Output the [x, y] coordinate of the center of the cell containing the given text.  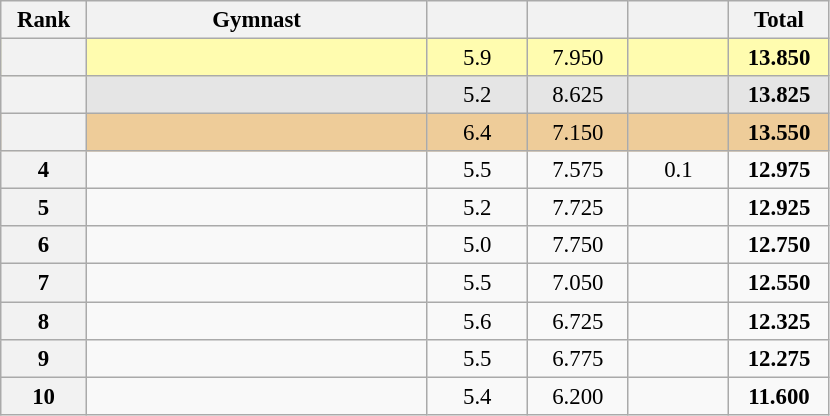
4 [44, 170]
12.325 [780, 321]
7.150 [578, 133]
6 [44, 245]
7.750 [578, 245]
12.925 [780, 208]
5.6 [478, 321]
12.275 [780, 358]
6.725 [578, 321]
Rank [44, 20]
12.750 [780, 245]
8.625 [578, 95]
0.1 [678, 170]
7.725 [578, 208]
11.600 [780, 396]
Total [780, 20]
7.050 [578, 283]
13.825 [780, 95]
6.775 [578, 358]
13.850 [780, 58]
7.950 [578, 58]
10 [44, 396]
12.975 [780, 170]
12.550 [780, 283]
7 [44, 283]
8 [44, 321]
9 [44, 358]
5.0 [478, 245]
5.9 [478, 58]
6.200 [578, 396]
6.4 [478, 133]
7.575 [578, 170]
5.4 [478, 396]
Gymnast [256, 20]
13.550 [780, 133]
5 [44, 208]
